Return [x, y] of the center of cell containing provided text 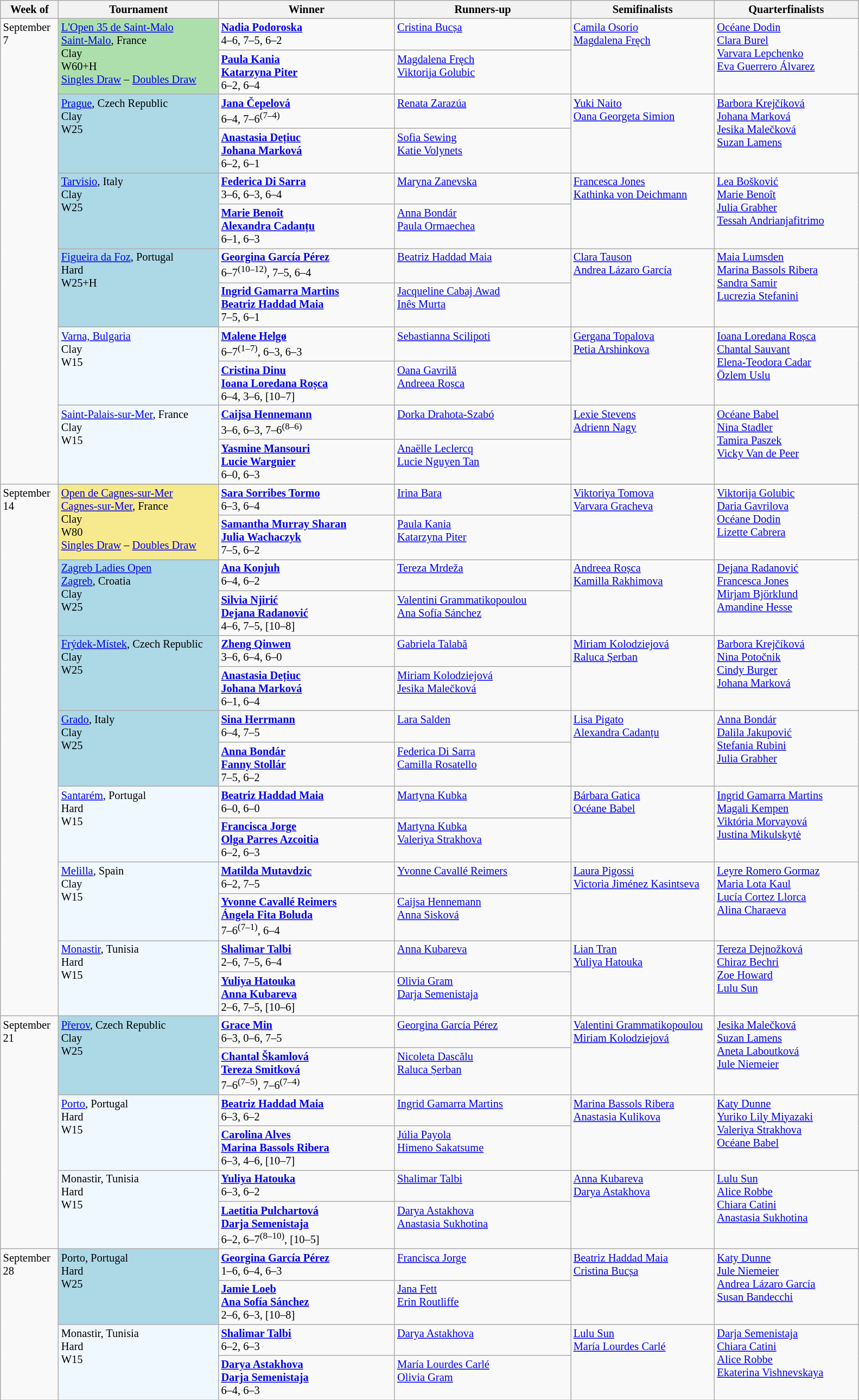
Oana Gavrilă Andreea Roșca [483, 383]
Darja Semenistaja Chiara Catini Alice Robbe Ekaterina Vishnevskaya [787, 1361]
Saint-Palais-sur-Mer, France Clay W15 [139, 444]
Yvonne Cavallé Reimers [483, 878]
Varna, Bulgaria Clay W15 [139, 366]
Jana Čepelová 6–4, 7–6(7–4) [307, 111]
Samantha Murray Sharan Julia Wachaczyk 7–5, 6–2 [307, 537]
Tarvisio, Italy Clay W25 [139, 211]
Dorka Drahota-Szabó [483, 422]
September 28 [29, 1325]
Lexie Stevens Adrienn Nagy [642, 444]
Ingrid Gamarra Martins [483, 1110]
Beatriz Haddad Maia [483, 265]
Grado, Italy Clay W25 [139, 748]
Open de Cagnes-sur-Mer Cagnes-sur-Mer, France Clay W80 Singles Draw – Doubles Draw [139, 521]
Ana Konjuh 6–4, 6–2 [307, 575]
Cristina Dinu Ioana Loredana Roșca 6–4, 3–6, [10–7] [307, 383]
María Lourdes Carlé Olivia Gram [483, 1378]
Jacqueline Cabaj Awad Inês Murta [483, 305]
September 7 [29, 251]
Figueira da Foz, Portugal Hard W25+H [139, 288]
Lulu Sun Alice Robbe Chiara Catini Anastasia Sukhotina [787, 1209]
Sara Sorribes Tormo 6–3, 6–4 [307, 499]
Anna Bondár Paula Ormaechea [483, 226]
Georgina García Pérez 6–7(10–12), 7–5, 6–4 [307, 265]
Cristina Bucșa [483, 34]
Martyna Kubka Valeriya Strakhova [483, 840]
Marie Benoît Alexandra Cadanțu 6–1, 6–3 [307, 226]
Beatriz Haddad Maia 6–0, 6–0 [307, 802]
Irina Bara [483, 499]
Viktoriya Tomova Varvara Gracheva [642, 521]
Paula Kania Katarzyna Piter 6–2, 6–4 [307, 72]
Georgina García Pérez [483, 1032]
Semifinalists [642, 9]
Bárbara Gatica Océane Babel [642, 824]
Laura Pigossi Victoria Jiménez Kasintseva [642, 901]
Beatriz Haddad Maia Cristina Bucșa [642, 1287]
Melilla, Spain Clay W15 [139, 901]
Tournament [139, 9]
Shalimar Talbi [483, 1186]
Jamie Loeb Ana Sofía Sánchez 2–6, 6–3, [10–8] [307, 1302]
Olivia Gram Darja Semenistaja [483, 994]
Ingrid Gamarra Martins Beatriz Haddad Maia 7–5, 6–1 [307, 305]
Gabriela Talabă [483, 651]
Camila Osorio Magdalena Fręch [642, 56]
Nadia Podoroska 4–6, 7–5, 6–2 [307, 34]
Federica Di Sarra Camilla Rosatello [483, 764]
Yuki Naito Oana Georgeta Simion [642, 134]
Valentini Grammatikopoulou Miriam Kolodziejová [642, 1055]
Zagreb Ladies Open Zagreb, Croatia Clay W25 [139, 597]
Magdalena Fręch Viktorija Golubic [483, 72]
Marina Bassols Ribera Anastasia Kulikova [642, 1132]
Beatriz Haddad Maia 6–3, 6–2 [307, 1110]
Chantal Škamlová Tereza Smitková 7–6(7–5), 7–6(7–4) [307, 1070]
Maia Lumsden Marina Bassols Ribera Sandra Samir Lucrezia Stefanini [787, 288]
Sebastianna Scilipoti [483, 344]
Ingrid Gamarra Martins Magali Kempen Viktória Morvayová Justina Mikulskytė [787, 824]
Ioana Loredana Roșca Chantal Sauvant Elena-Teodora Cadar Özlem Uslu [787, 366]
Caijsa Hennemann 3–6, 6–3, 7–6(8–6) [307, 422]
Yuliya Hatouka 6–3, 6–2 [307, 1186]
Anna Bondár Dalila Jakupović Stefania Rubini Julia Grabher [787, 748]
Francisca Jorge Olga Parres Azcoitia 6–2, 6–3 [307, 840]
Leyre Romero Gormaz Maria Lota Kaul Lucía Cortez Llorca Alina Charaeva [787, 901]
Francesca Jones Kathinka von Deichmann [642, 211]
Shalimar Talbi 2–6, 7–5, 6–4 [307, 956]
Anaëlle Leclercq Lucie Nguyen Tan [483, 461]
Zheng Qinwen 3–6, 6–4, 6–0 [307, 651]
Week of [29, 9]
Francisca Jorge [483, 1264]
Miriam Kolodziejová Jesika Malečková [483, 688]
Sina Herrmann 6–4, 7–5 [307, 726]
Renata Zarazúa [483, 111]
Yuliya Hatouka Anna Kubareva 2–6, 7–5, [10–6] [307, 994]
Clara Tauson Andrea Lázaro García [642, 288]
Caijsa Hennemann Anna Sisková [483, 916]
Darya Astakhova [483, 1340]
Porto, Portugal Hard W15 [139, 1132]
Grace Min 6–3, 0–6, 7–5 [307, 1032]
Anna Bondár Fanny Stollár 7–5, 6–2 [307, 764]
Yvonne Cavallé Reimers Ángela Fita Boluda 7–6(7–1), 6–4 [307, 916]
Carolina Alves Marina Bassols Ribera 6–3, 4–6, [10–7] [307, 1148]
Silvia Njirić Dejana Radanović 4–6, 7–5, [10–8] [307, 613]
Paula Kania Katarzyna Piter [483, 537]
Anna Kubareva [483, 956]
Porto, Portugal Hard W25 [139, 1287]
Lian Tran Yuliya Hatouka [642, 978]
Katy Dunne Yuriko Lily Miyazaki Valeriya Strakhova Océane Babel [787, 1132]
Matilda Mutavdzic 6–2, 7–5 [307, 878]
September 14 [29, 750]
Andreea Roșca Kamilla Rakhimova [642, 597]
Winner [307, 9]
Dejana Radanović Francesca Jones Mirjam Björklund Amandine Hesse [787, 597]
Přerov, Czech Republic Clay W25 [139, 1055]
Jana Fett Erin Routliffe [483, 1302]
Tereza Mrdeža [483, 575]
Yasmine Mansouri Lucie Wargnier 6–0, 6–3 [307, 461]
Anastasia Dețiuc Johana Marková 6–2, 6–1 [307, 150]
Océane Dodin Clara Burel Varvara Lepchenko Eva Guerrero Álvarez [787, 56]
Lea Bošković Marie Benoît Julia Grabher Tessah Andrianjafitrimo [787, 211]
Lara Salden [483, 726]
Valentini Grammatikopoulou Ana Sofía Sánchez [483, 613]
Martyna Kubka [483, 802]
Prague, Czech Republic Clay W25 [139, 134]
Júlia Payola Himeno Sakatsume [483, 1148]
Anna Kubareva Darya Astakhova [642, 1209]
Shalimar Talbi 6–2, 6–3 [307, 1340]
Lisa Pigato Alexandra Cadanțu [642, 748]
Viktorija Golubic Daria Gavrilova Océane Dodin Lizette Cabrera [787, 521]
Tereza Dejnožková Chiraz Bechri Zoe Howard Lulu Sun [787, 978]
Darya Astakhova Anastasia Sukhotina [483, 1225]
Runners-up [483, 9]
Federica Di Sarra 3–6, 6–3, 6–4 [307, 188]
Barbora Krejčíková Nina Potočnik Cindy Burger Johana Marková [787, 673]
Miriam Kolodziejová Raluca Șerban [642, 673]
Frýdek-Místek, Czech Republic Clay W25 [139, 673]
Maryna Zanevska [483, 188]
Jesika Malečková Suzan Lamens Aneta Laboutková Jule Niemeier [787, 1055]
Laetitia Pulchartová Darja Semenistaja 6–2, 6–7(8–10), [10–5] [307, 1225]
Quarterfinalists [787, 9]
Gergana Topalova Petia Arshinkova [642, 366]
Georgina García Pérez 1–6, 6–4, 6–3 [307, 1264]
Katy Dunne Jule Niemeier Andrea Lázaro García Susan Bandecchi [787, 1287]
Malene Helgø 6–7(1–7), 6–3, 6–3 [307, 344]
Sofia Sewing Katie Volynets [483, 150]
Océane Babel Nina Stadler Tamira Paszek Vicky Van de Peer [787, 444]
Santarém, Portugal Hard W15 [139, 824]
September 21 [29, 1132]
Barbora Krejčíková Johana Marková Jesika Malečková Suzan Lamens [787, 134]
L'Open 35 de Saint-Malo Saint-Malo, France Clay W60+H Singles Draw – Doubles Draw [139, 56]
Lulu Sun María Lourdes Carlé [642, 1361]
Nicoleta Dascălu Raluca Șerban [483, 1070]
Anastasia Dețiuc Johana Marková 6–1, 6–4 [307, 688]
Darya Astakhova Darja Semenistaja 6–4, 6–3 [307, 1378]
